Scan for the cell matching the given text and deliver its [X, Y] coordinate at center. 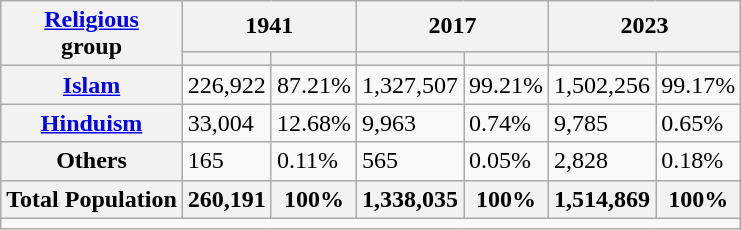
Others [92, 161]
2,828 [602, 161]
260,191 [226, 199]
0.65% [698, 123]
9,785 [602, 123]
2017 [452, 26]
Hinduism [92, 123]
Religiousgroup [92, 34]
0.05% [506, 161]
87.21% [314, 85]
1,327,507 [410, 85]
565 [410, 161]
12.68% [314, 123]
0.18% [698, 161]
1,502,256 [602, 85]
1941 [269, 26]
226,922 [226, 85]
Islam [92, 85]
Total Population [92, 199]
165 [226, 161]
1,514,869 [602, 199]
9,963 [410, 123]
0.11% [314, 161]
99.17% [698, 85]
0.74% [506, 123]
33,004 [226, 123]
1,338,035 [410, 199]
99.21% [506, 85]
2023 [645, 26]
